Return (x, y) of the center of cell containing provided text 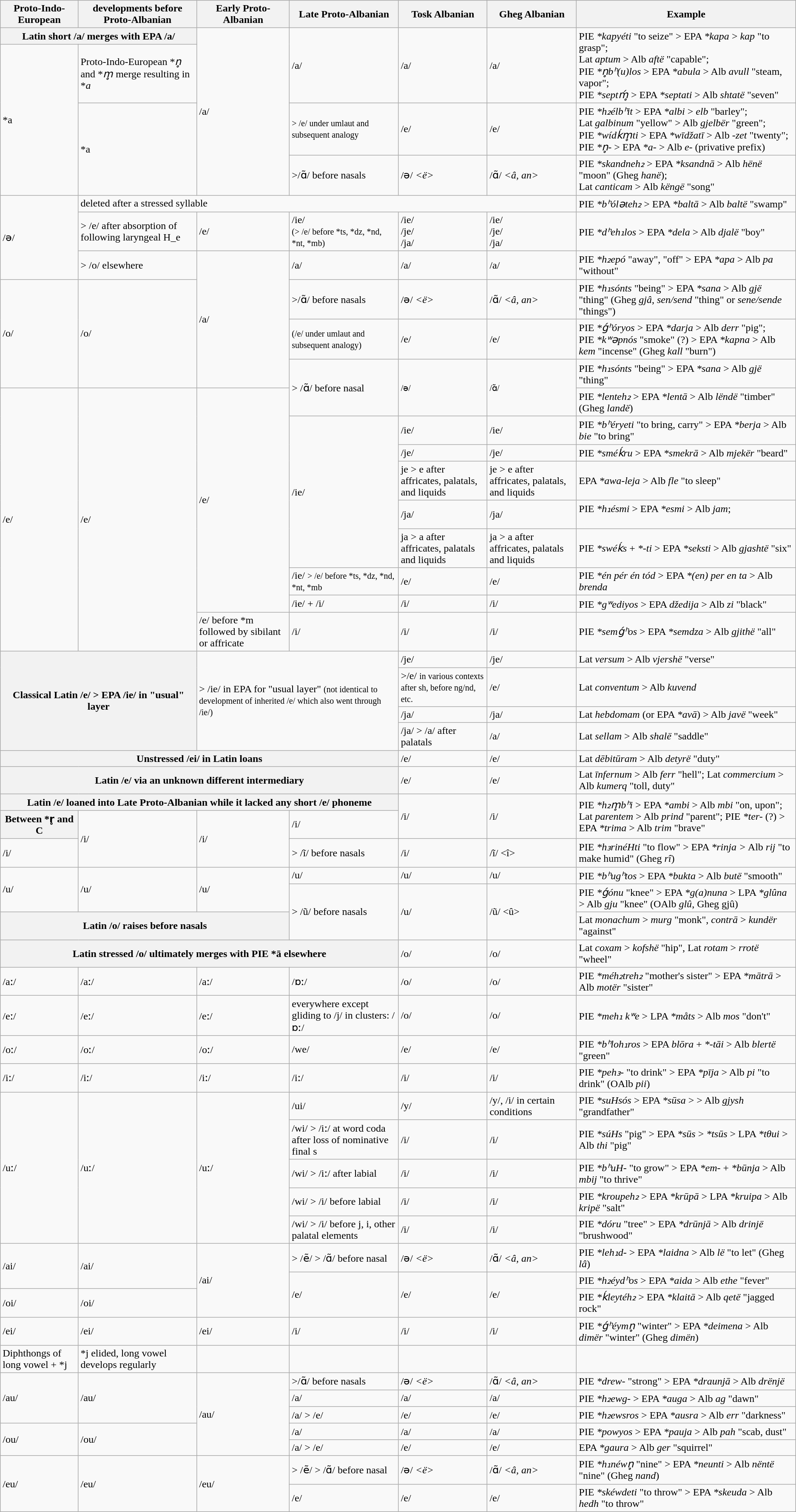
> /ɑ̃/ before nasal (344, 388)
PIE *lenteh₂ > EPA *lentā > Alb lëndë "timber" (Gheg landë) (686, 402)
Latin /e/ via an unknown different intermediary (199, 780)
PIE *powyos > EPA *pauja > Alb pah "scab, dust" (686, 1431)
PIE *h₂epó "away", "off" > EPA *apa > Alb pa "without" (686, 265)
Diphthongs of long vowel + *j (39, 1359)
everywhere except gliding to /j/ in clusters: /ɒː/ (344, 1016)
PIE *bʰéryeti "to bring, carry" > EPA *berja > Alb bie "to bring" (686, 430)
PIE *súHs "pig" > EPA *sūs > *tsūs > LPA *tθui > Alb thi "pig" (686, 1140)
PIE *h₂m̥bʰi > EPA *ambi > Alb mbi "on, upon"; Lat parentem > Alb prind "parent"; PIE *ter- (?) > EPA *trima > Alb trim "brave" (686, 817)
Lat dēbitūram > Alb detyrë "duty" (686, 759)
/y/, /i/ in certain conditions (532, 1106)
PIE *h₃rinéHti "to flow" > EPA *rinja > Alb rij "to make humid" (Gheg rî) (686, 852)
PIE *dʰeh₁los > EPA *dela > Alb djalë "boy" (686, 232)
/y/ (443, 1106)
Latin /o/ raises before nasals (145, 926)
PIE *ǵʰéymn̥ "winter" > EPA *deimena > Alb dimër "winter" (Gheg dimën) (686, 1331)
/ie/ (> /e/ before *ts, *dz, *nd, *nt, *mb) (344, 232)
/e/ before *m followed by sibilant or affricate (243, 631)
Latin stressed /o/ ultimately merges with PIE *ā elsewhere (199, 954)
Tosk Albanian (443, 14)
/wi/ > /iː/ at word coda after loss of nominative final s (344, 1140)
/ũ/ <û> (532, 912)
PIE *semǵʰos > EPA *semdza > Alb gjithë "all" (686, 631)
PIE *bʰóləteh₂ > EPA *baltā > Alb baltë "swamp" (686, 204)
Classical Latin /e/ > EPA /ie/ in "usual" layer (99, 700)
PIE *swéḱs + *-ti > EPA *seksti > Alb gjashtë "six" (686, 548)
Latin /e/ loaned into Late Proto-Albanian while it lacked any short /e/ phoneme (199, 802)
Lat versum > Alb vjershë "verse" (686, 659)
Late Proto-Albanian (344, 14)
(/e/ under umlaut and subsequent analogy) (344, 339)
PIE *bʰuH- "to grow" > EPA *em- + *būnja > Alb mbij "to thrive" (686, 1174)
PIE *h₁sónts "being" > EPA *sana > Alb gjë "thing" (686, 374)
/wi/ > /i/ before labial (344, 1202)
/ui/ (344, 1106)
>/e/ in various contexts after sh, before ng/nd, etc. (443, 687)
PIE *ǵʰóryos > EPA *darja > Alb derr "pig";PIE *kʷəpnós "smoke" (?) > EPA *kapna > Alb kem "incense" (Gheg kall "burn") (686, 339)
PIE *én pér én tód > EPA *(en) per en ta > Alb brenda (686, 581)
/wi/ > /i/ before j, i, other palatal elements (344, 1230)
*j elided, long vowel develops regularly (138, 1359)
/ie/ + /i/ (344, 604)
PIE *bʰugʰtos > EPA *bukta > Alb butë "smooth" (686, 875)
Lat monachum > murg "monk", contrā > kundër "against" (686, 926)
PIE *dóru "tree" > EPA *drūnjā > Alb drinjë "brushwood" (686, 1230)
Lat hebdomam (or EPA *avā) > Alb javë "week" (686, 715)
Lat conventum > Alb kuvend (686, 687)
/we/ (344, 1050)
PIE *kroupeh₂ > EPA *krūpā > LPA *kruipa > Alb kripë "salt" (686, 1202)
> /ie/ in EPA for "usual layer" (not identical to development of inherited /e/ which also went through /ie/) (298, 700)
developments before Proto-Albanian (138, 14)
/ja/ > /a/ after palatals (443, 737)
Lat īnfernum > Alb ferr "hell"; Lat commercium > Alb kumerq "toll, duty" (686, 780)
> /ũ/ before nasals (344, 912)
Early Proto-Albanian (243, 14)
PIE *leh₁d- > EPA *laidna > Alb lë "to let" (Gheg lâ) (686, 1258)
PIE *h₁néwn̥ "nine" > EPA *neunti > Alb nëntë "nine" (Gheg nand) (686, 1470)
PIE *h₂éydʰos > EPA *aida > Alb ethe "fever" (686, 1280)
PIE *skandneh₂ > EPA *ksandnā > Alb hënë "moon" (Gheg hanë);Lat canticam > Alb këngë "song" (686, 175)
PIE *h₂ewsros > EPA *ausra > Alb err "darkness" (686, 1415)
PIE *ḱleytéh₂ > EPA *klaitā > Alb qetë "jagged rock" (686, 1303)
deleted after a stressed syllable (327, 204)
PIE *ǵónu "knee" > EPA *g(a)nuna > LPA *glûna > Alb gju "knee" (OAlb glû, Gheg gjû) (686, 898)
PIE *h₂ewg- > EPA *auga > Alb ag "dawn" (686, 1398)
PIE *suHsós > EPA *sūsa > > Alb gjysh "grandfather" (686, 1106)
PIE *meh₁ kʷe > LPA *måts > Alb mos "don't" (686, 1016)
PIE *gʷediyos > EPA džedija > Alb zi "black" (686, 604)
PIE *peh₃- "to drink" > EPA *pīja > Alb pi "to drink" (OAlb pii) (686, 1078)
PIE *méh₂treh₂ "mother's sister" > EPA *mātrā > Alb motër "sister" (686, 982)
Latin short /a/ merges with EPA /a/ (99, 36)
/ɒː/ (344, 982)
/ɑ̃/ (532, 388)
Example (686, 14)
Unstressed /ei/ in Latin loans (199, 759)
/ĩ/ <î> (532, 852)
EPA *awa-leja > Alb fle "to sleep" (686, 481)
/wi/ > /iː/ after labial (344, 1174)
PIE *h₁ésmi > EPA *esmi > Alb jam; (686, 514)
PIE *skéwdeti "to throw" > EPA *skeuda > Alb hedh "to throw" (686, 1498)
PIE *sméḱru > EPA *smekrā > Alb mjekër "beard" (686, 453)
Proto-Indo-European (39, 14)
> /e/ under umlaut and subsequent analogy (344, 129)
Proto-Indo-European *n̥ and *m̥ merge resulting in *a (138, 74)
Between *r̥ and C (39, 824)
PIE *drew- "strong" > EPA *draunjā > Alb drënjë (686, 1382)
PIE *h₁sónts "being" > EPA *sana > Alb gjë "thing" (Gheg gjâ, sen/send "thing" or sene/sende "things") (686, 299)
Gheg Albanian (532, 14)
> /ĩ/ before nasals (344, 852)
> /o/ elsewhere (138, 265)
Lat sellam > Alb shalë "saddle" (686, 737)
Lat coxam > kofshë "hip", Lat rotam > rrotë "wheel" (686, 954)
/ie/ > /e/ before *ts, *dz, *nd, *nt, *mb (344, 581)
> /e/ after absorption of following laryngeal H_e (138, 232)
PIE *bʰloh₁ros > EPA blōra + *-tāi > Alb blertë "green" (686, 1050)
EPA *gaura > Alb ger "squirrel" (686, 1447)
